Identify which cell holds the provided text, then report its [X, Y] central coordinate. 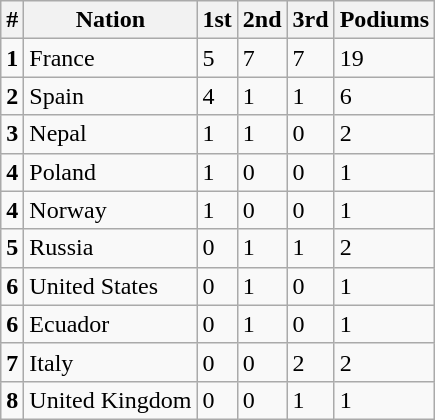
France [110, 58]
1st [217, 20]
Norway [110, 210]
United Kingdom [110, 400]
Nepal [110, 134]
Poland [110, 172]
Podiums [384, 20]
3rd [310, 20]
Russia [110, 248]
19 [384, 58]
Ecuador [110, 324]
2nd [262, 20]
# [12, 20]
Nation [110, 20]
8 [12, 400]
Spain [110, 96]
United States [110, 286]
Italy [110, 362]
3 [12, 134]
